Scan for the cell matching the given text and deliver its (x, y) coordinate at center. 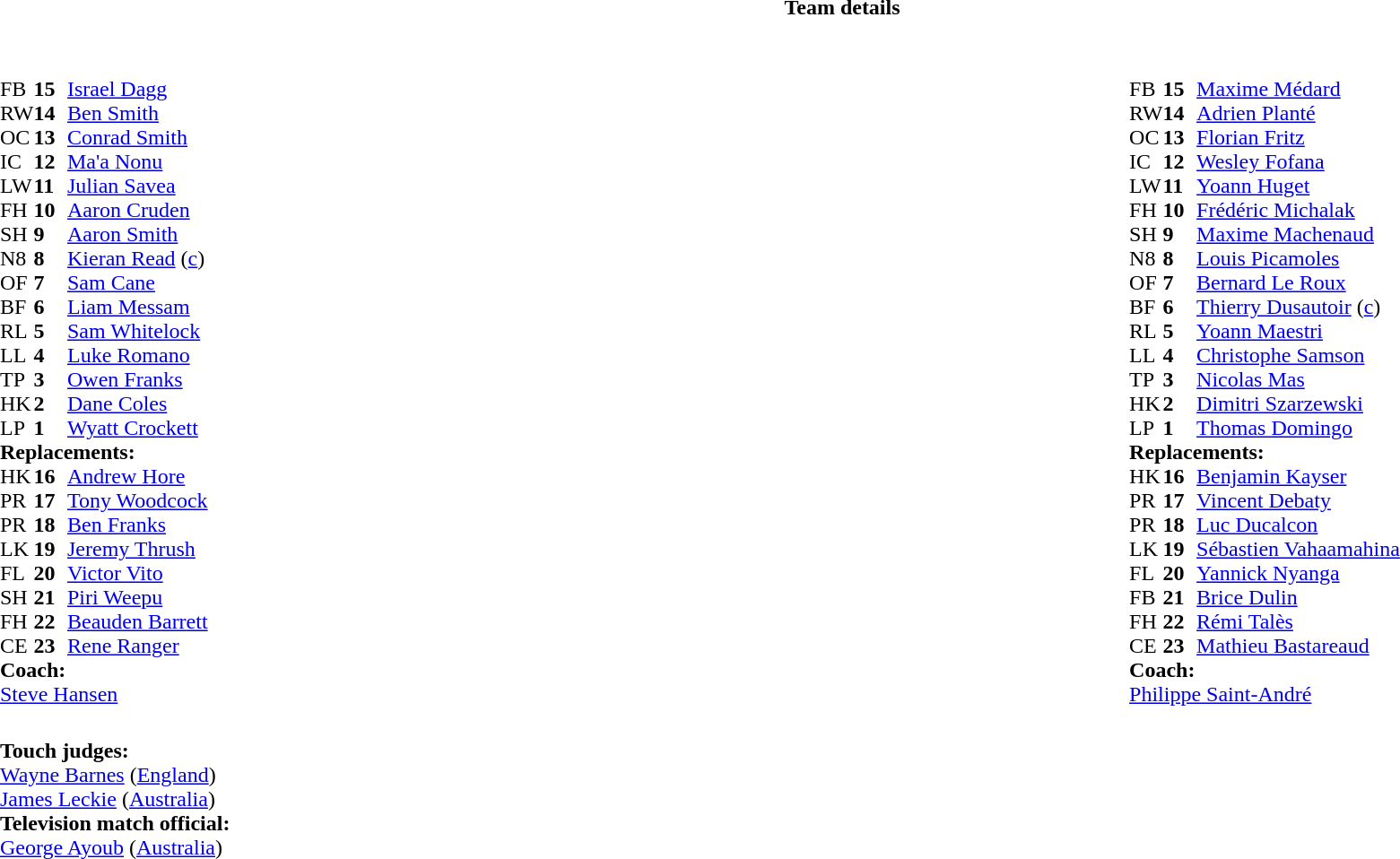
Beauden Barrett (138, 622)
Andrew Hore (138, 477)
Dimitri Szarzewski (1299, 403)
Yoann Maestri (1299, 332)
Bernard Le Roux (1299, 283)
Benjamin Kayser (1299, 477)
Piri Weepu (138, 597)
Christophe Samson (1299, 355)
Ben Franks (138, 525)
Mathieu Bastareaud (1299, 646)
Sam Whitelock (138, 332)
Aaron Smith (138, 235)
Rene Ranger (138, 646)
Liam Messam (138, 307)
Jeremy Thrush (138, 549)
Yannick Nyanga (1299, 574)
Vincent Debaty (1299, 500)
Brice Dulin (1299, 597)
Victor Vito (138, 574)
Sam Cane (138, 283)
Israel Dagg (138, 90)
Julian Savea (138, 187)
Kieran Read (c) (138, 258)
Dane Coles (138, 403)
Aaron Cruden (138, 210)
Thomas Domingo (1299, 429)
Philippe Saint-André (1265, 694)
Wesley Fofana (1299, 161)
Owen Franks (138, 380)
Tony Woodcock (138, 500)
Maxime Machenaud (1299, 235)
Ma'a Nonu (138, 161)
Ben Smith (138, 113)
Wyatt Crockett (138, 429)
Conrad Smith (138, 138)
Luc Ducalcon (1299, 525)
Luke Romano (138, 355)
Florian Fritz (1299, 138)
Sébastien Vahaamahina (1299, 549)
Thierry Dusautoir (c) (1299, 307)
Louis Picamoles (1299, 258)
Adrien Planté (1299, 113)
Steve Hansen (104, 694)
Rémi Talès (1299, 622)
Yoann Huget (1299, 187)
Nicolas Mas (1299, 380)
Maxime Médard (1299, 90)
Frédéric Michalak (1299, 210)
